Output the [x, y] coordinate of the center of the cell containing the given text.  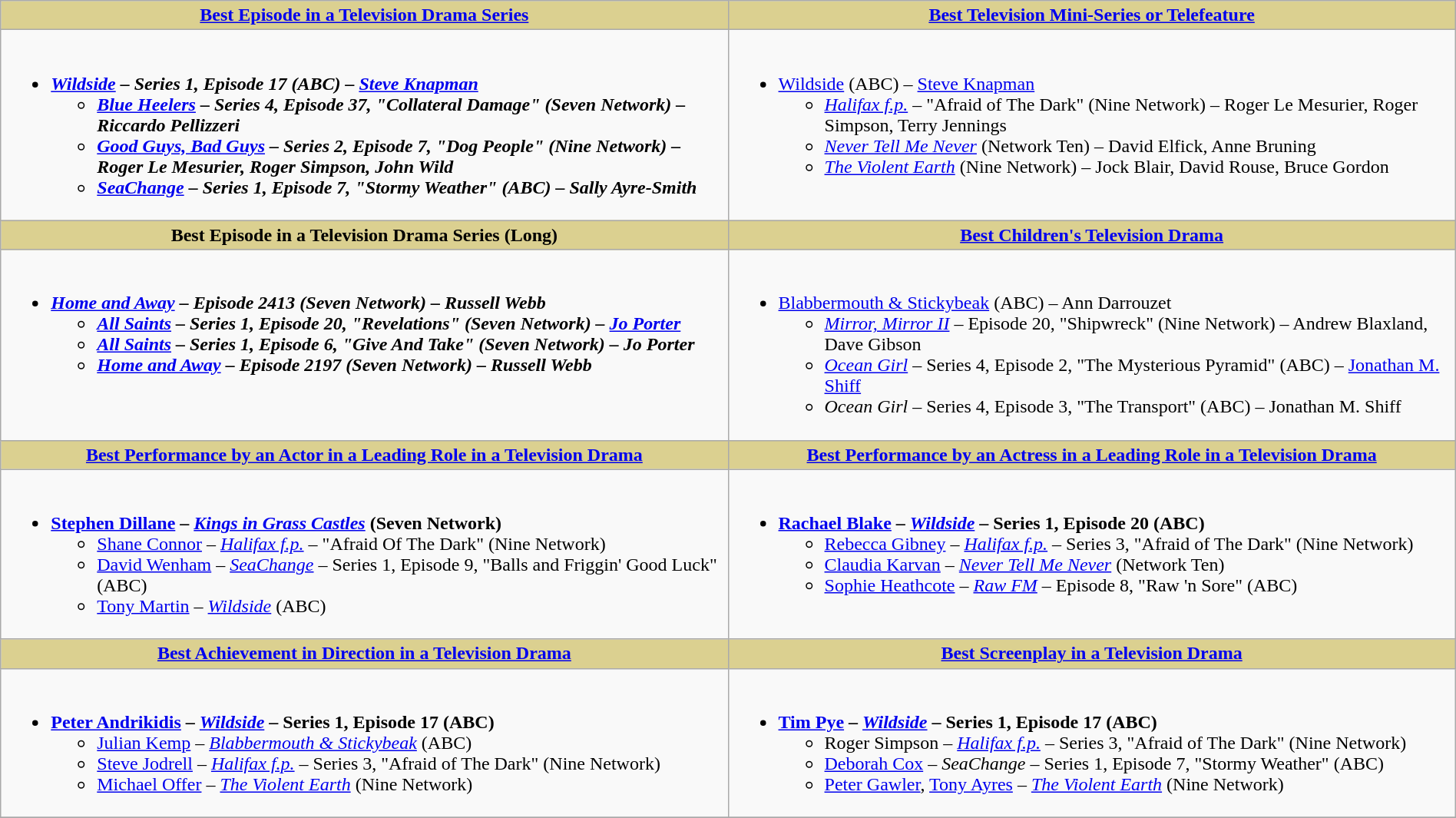
Best Episode in a Television Drama Series (Long) [364, 235]
Best Screenplay in a Television Drama [1092, 654]
Best Television Mini-Series or Telefeature [1092, 15]
Best Performance by an Actress in a Leading Role in a Television Drama [1092, 455]
Best Performance by an Actor in a Leading Role in a Television Drama [364, 455]
Best Achievement in Direction in a Television Drama [364, 654]
Best Episode in a Television Drama Series [364, 15]
Best Children's Television Drama [1092, 235]
